Search for the cell housing the specified text and yield its [X, Y] center coordinate. 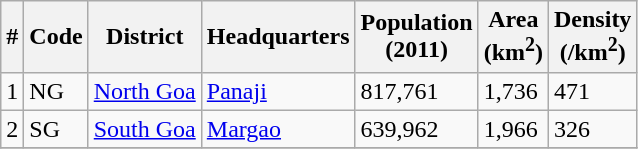
326 [593, 129]
South Goa [144, 129]
2 [12, 129]
Margao [278, 129]
Headquarters [278, 37]
Area (km2) [513, 37]
Panaji [278, 91]
Code [56, 37]
SG [56, 129]
Density (/km2) [593, 37]
1 [12, 91]
817,761 [416, 91]
North Goa [144, 91]
Population (2011) [416, 37]
471 [593, 91]
1,966 [513, 129]
639,962 [416, 129]
# [12, 37]
NG [56, 91]
1,736 [513, 91]
District [144, 37]
